Identify which cell holds the provided text, then report its (X, Y) central coordinate. 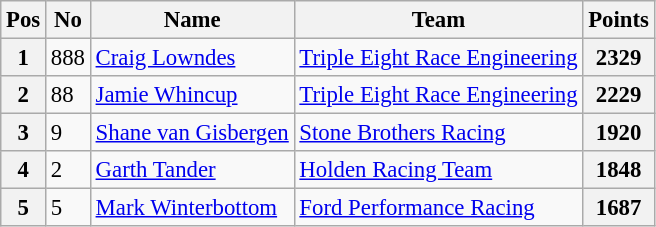
4 (24, 170)
Jamie Whincup (192, 95)
No (68, 20)
Name (192, 20)
Team (438, 20)
Pos (24, 20)
3 (24, 133)
Ford Performance Racing (438, 208)
Shane van Gisbergen (192, 133)
9 (68, 133)
Points (618, 20)
Holden Racing Team (438, 170)
2229 (618, 95)
2329 (618, 58)
1 (24, 58)
Stone Brothers Racing (438, 133)
Craig Lowndes (192, 58)
Mark Winterbottom (192, 208)
1687 (618, 208)
1920 (618, 133)
1848 (618, 170)
88 (68, 95)
888 (68, 58)
Garth Tander (192, 170)
